Provide the (X, Y) coordinate of the cell's center where the given text is located.  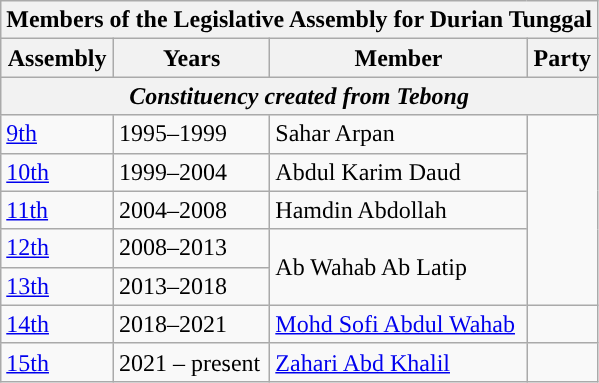
10th (58, 172)
Constituency created from Tebong (300, 96)
Party (562, 58)
11th (58, 210)
2004–2008 (191, 210)
13th (58, 286)
Members of the Legislative Assembly for Durian Tunggal (300, 20)
2021 – present (191, 362)
2018–2021 (191, 324)
Hamdin Abdollah (398, 210)
12th (58, 248)
2013–2018 (191, 286)
15th (58, 362)
9th (58, 134)
Ab Wahab Ab Latip (398, 267)
Sahar Arpan (398, 134)
1999–2004 (191, 172)
Abdul Karim Daud (398, 172)
14th (58, 324)
Years (191, 58)
Zahari Abd Khalil (398, 362)
Mohd Sofi Abdul Wahab (398, 324)
1995–1999 (191, 134)
2008–2013 (191, 248)
Assembly (58, 58)
Member (398, 58)
